Provide the (x, y) coordinate of the cell's center where the given text is located.  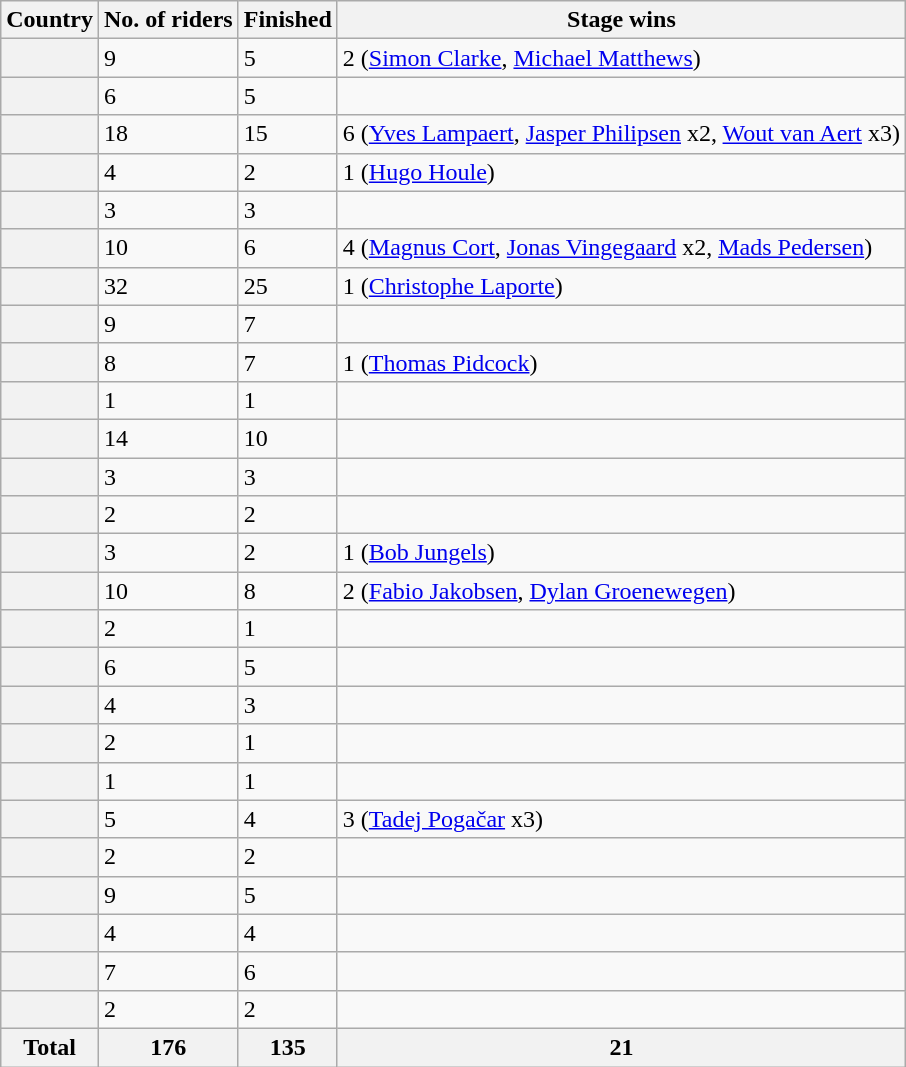
3 (Tadej Pogačar x3) (621, 819)
1 (Thomas Pidcock) (621, 362)
14 (168, 438)
Finished (288, 20)
2 (Simon Clarke, Michael Matthews) (621, 58)
21 (621, 1047)
Total (50, 1047)
2 (Fabio Jakobsen, Dylan Groenewegen) (621, 591)
1 (Christophe Laporte) (621, 286)
1 (Bob Jungels) (621, 553)
1 (Hugo Houle) (621, 172)
18 (168, 134)
25 (288, 286)
15 (288, 134)
Country (50, 20)
4 (Magnus Cort, Jonas Vingegaard x2, Mads Pedersen) (621, 248)
176 (168, 1047)
6 (Yves Lampaert, Jasper Philipsen x2, Wout van Aert x3) (621, 134)
32 (168, 286)
135 (288, 1047)
No. of riders (168, 20)
Stage wins (621, 20)
